Output the [X, Y] coordinate of the center of the cell containing the given text.  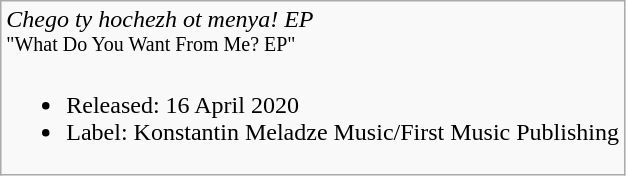
Chego ty hochezh ot menya! EP"What Do You Want From Me? EP"Released: 16 April 2020Label: Konstantin Meladze Music/First Music Publishing [313, 88]
